Provide the [x, y] coordinate of the cell's center where the given text is located.  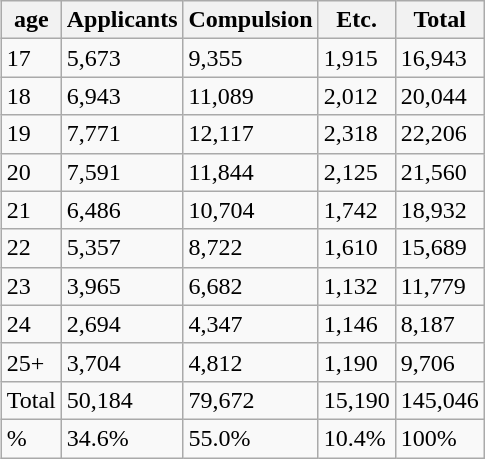
% [31, 438]
4,347 [250, 324]
6,943 [122, 96]
2,125 [356, 172]
15,190 [356, 400]
5,357 [122, 248]
3,704 [122, 362]
21 [31, 210]
24 [31, 324]
2,694 [122, 324]
1,610 [356, 248]
7,771 [122, 134]
34.6% [122, 438]
18,932 [440, 210]
145,046 [440, 400]
2,012 [356, 96]
11,089 [250, 96]
age [31, 20]
15,689 [440, 248]
16,943 [440, 58]
11,779 [440, 286]
9,355 [250, 58]
25+ [31, 362]
1,915 [356, 58]
1,132 [356, 286]
12,117 [250, 134]
79,672 [250, 400]
2,318 [356, 134]
50,184 [122, 400]
3,965 [122, 286]
18 [31, 96]
19 [31, 134]
10.4% [356, 438]
8,187 [440, 324]
8,722 [250, 248]
23 [31, 286]
9,706 [440, 362]
6,682 [250, 286]
17 [31, 58]
Applicants [122, 20]
10,704 [250, 210]
7,591 [122, 172]
6,486 [122, 210]
Compulsion [250, 20]
1,742 [356, 210]
100% [440, 438]
5,673 [122, 58]
1,190 [356, 362]
21,560 [440, 172]
22,206 [440, 134]
20 [31, 172]
11,844 [250, 172]
22 [31, 248]
4,812 [250, 362]
20,044 [440, 96]
Etc. [356, 20]
1,146 [356, 324]
55.0% [250, 438]
